Identify which cell holds the provided text, then report its (x, y) central coordinate. 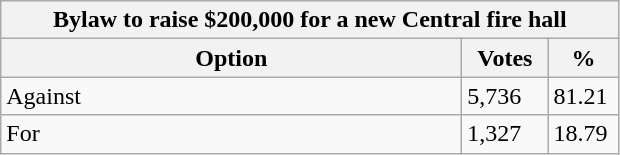
For (232, 134)
Votes (505, 58)
Bylaw to raise $200,000 for a new Central fire hall (310, 20)
81.21 (584, 96)
5,736 (505, 96)
18.79 (584, 134)
Against (232, 96)
1,327 (505, 134)
% (584, 58)
Option (232, 58)
